Detect which cell encompasses the target text, then output its [x, y] center coordinate. 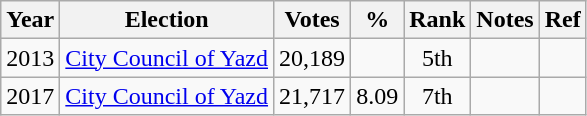
Rank [438, 20]
Year [30, 20]
Notes [505, 20]
21,717 [312, 96]
Votes [312, 20]
7th [438, 96]
5th [438, 58]
Ref [562, 20]
% [378, 20]
2013 [30, 58]
2017 [30, 96]
Election [167, 20]
8.09 [378, 96]
20,189 [312, 58]
